Return (x, y) of the center of cell containing provided text 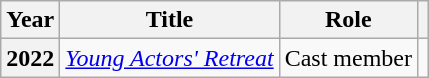
Young Actors' Retreat (170, 58)
Title (170, 20)
Role (348, 20)
2022 (30, 58)
Cast member (348, 58)
Year (30, 20)
